Pinpoint the cell where the given text exists, returning its (X, Y) midpoint coordinate. 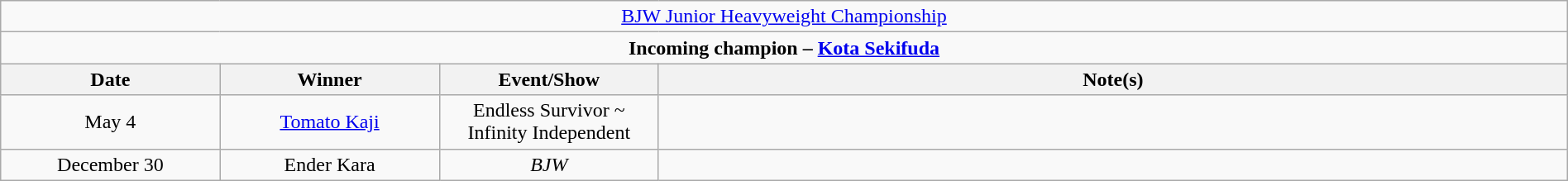
Winner (329, 79)
May 4 (111, 122)
BJW (549, 164)
Endless Survivor ~ Infinity Independent (549, 122)
Event/Show (549, 79)
Ender Kara (329, 164)
December 30 (111, 164)
BJW Junior Heavyweight Championship (784, 17)
Incoming champion – Kota Sekifuda (784, 48)
Note(s) (1113, 79)
Date (111, 79)
Tomato Kaji (329, 122)
